Provide the [X, Y] coordinate of the cell's center where the given text is located.  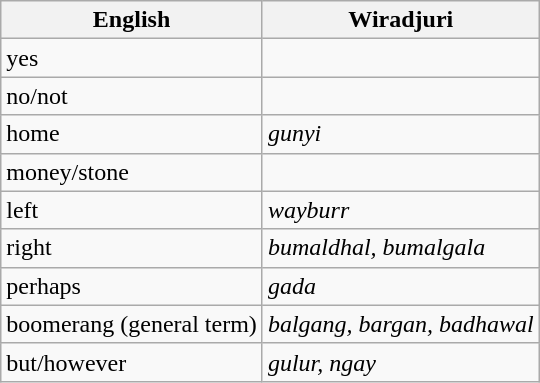
balgang, bargan, badhawal [400, 324]
no/not [132, 96]
left [132, 210]
wayburr [400, 210]
perhaps [132, 286]
gulur, ngay [400, 362]
boomerang (general term) [132, 324]
English [132, 20]
home [132, 134]
yes [132, 58]
but/however [132, 362]
Wiradjuri [400, 20]
money/stone [132, 172]
gada [400, 286]
right [132, 248]
bumaldhal, bumalgala [400, 248]
gunyi [400, 134]
